Scan for the cell matching the given text and deliver its [X, Y] coordinate at center. 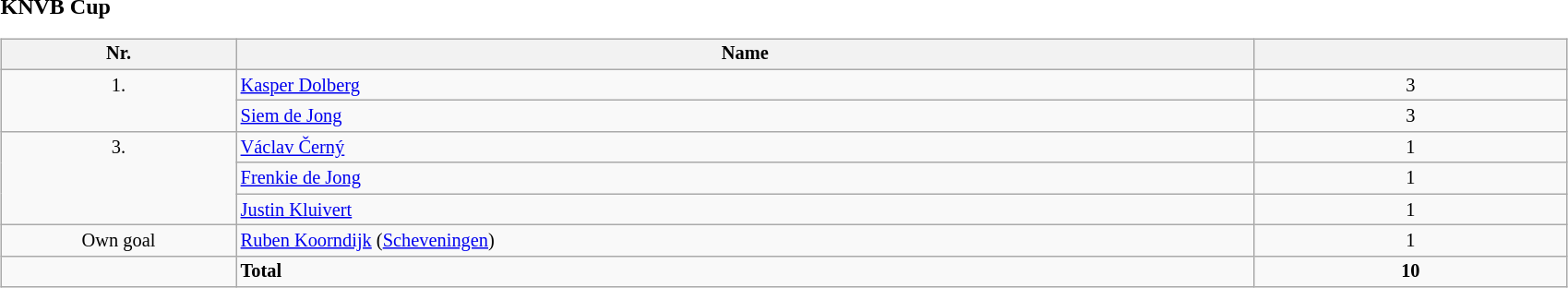
Own goal [118, 241]
Nr. [118, 54]
Ruben Koorndijk (Scheveningen) [746, 241]
Total [746, 271]
1. [118, 100]
Václav Černý [746, 148]
10 [1410, 271]
Justin Kluivert [746, 210]
Name [746, 54]
Kasper Dolberg [746, 85]
Frenkie de Jong [746, 178]
3. [118, 179]
Siem de Jong [746, 116]
